Detect which cell encompasses the target text, then output its [x, y] center coordinate. 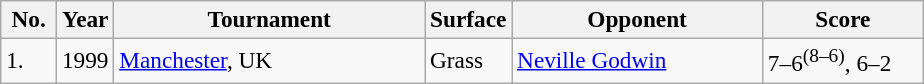
7–6(8–6), 6–2 [842, 60]
Opponent [638, 19]
Score [842, 19]
1. [29, 60]
1999 [86, 60]
Grass [468, 60]
Neville Godwin [638, 60]
Manchester, UK [270, 60]
Year [86, 19]
Tournament [270, 19]
No. [29, 19]
Surface [468, 19]
